Search for the cell housing the specified text and yield its [x, y] center coordinate. 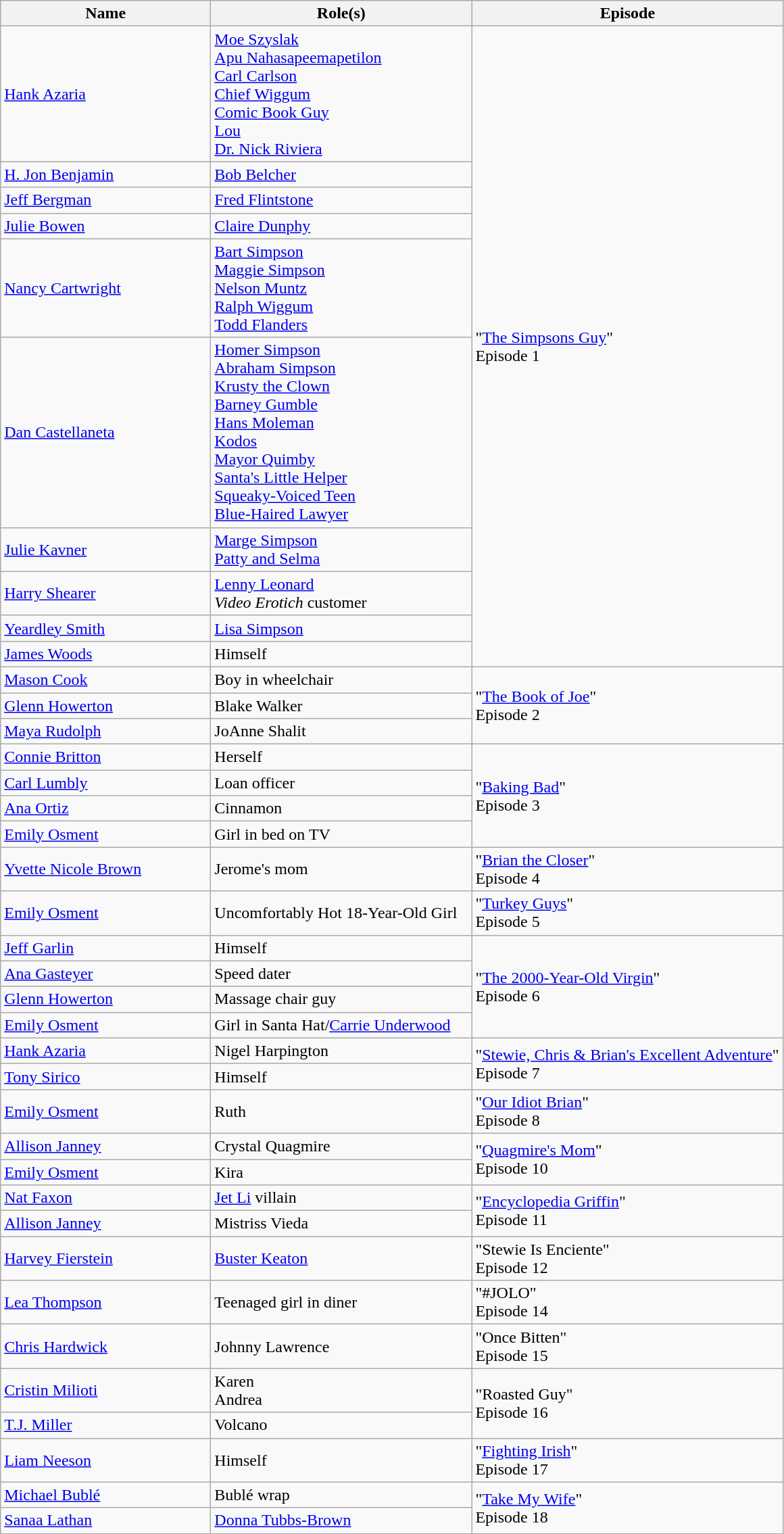
"#JOLO"Episode 14 [627, 1302]
"The 2000-Year-Old Virgin"Episode 6 [627, 986]
"Take My Wife"Episode 18 [627, 1508]
Carl Lumbly [105, 783]
Girl in Santa Hat/Carrie Underwood [341, 1025]
Jerome's mom [341, 869]
"Baking Bad"Episode 3 [627, 796]
Mason Cook [105, 679]
Lisa Simpson [341, 628]
Yvette Nicole Brown [105, 869]
Bublé wrap [341, 1495]
Herself [341, 757]
Ana Gasteyer [105, 974]
"Roasted Guy"Episode 16 [627, 1404]
KarenAndrea [341, 1390]
Lea Thompson [105, 1302]
Ana Ortiz [105, 809]
Lenny LeonardVideo Erotich customer [341, 594]
Jet Li villain [341, 1198]
Maya Rudolph [105, 732]
Name [105, 14]
Claire Dunphy [341, 226]
Ruth [341, 1111]
Volcano [341, 1425]
JoAnne Shalit [341, 732]
Blake Walker [341, 705]
Boy in wheelchair [341, 679]
Nigel Harpington [341, 1051]
H. Jon Benjamin [105, 174]
Mistriss Vieda [341, 1224]
Episode [627, 14]
James Woods [105, 654]
Sanaa Lathan [105, 1520]
Crystal Quagmire [341, 1146]
Michael Bublé [105, 1495]
Tony Sirico [105, 1076]
"Fighting Irish"Episode 17 [627, 1460]
Julie Kavner [105, 549]
"Brian the Closer"Episode 4 [627, 869]
Moe SzyslakApu NahasapeemapetilonCarl CarlsonChief WiggumComic Book GuyLouDr. Nick Riviera [341, 94]
Buster Keaton [341, 1259]
"Quagmire's Mom"Episode 10 [627, 1159]
Speed dater [341, 974]
Johnny Lawrence [341, 1347]
"Stewie Is Enciente"Episode 12 [627, 1259]
Cinnamon [341, 809]
Yeardley Smith [105, 628]
Dan Castellaneta [105, 433]
T.J. Miller [105, 1425]
Girl in bed on TV [341, 834]
Donna Tubbs-Brown [341, 1520]
Homer SimpsonAbraham SimpsonKrusty the ClownBarney GumbleHans MolemanKodosMayor QuimbySanta's Little HelperSqueaky-Voiced TeenBlue-Haired Lawyer [341, 433]
Uncomfortably Hot 18-Year-Old Girl [341, 913]
Bob Belcher [341, 174]
Connie Britton [105, 757]
Harry Shearer [105, 594]
"Once Bitten"Episode 15 [627, 1347]
Jeff Bergman [105, 200]
Chris Hardwick [105, 1347]
Loan officer [341, 783]
Liam Neeson [105, 1460]
"The Simpsons Guy"Episode 1 [627, 347]
"Encyclopedia Griffin"Episode 11 [627, 1211]
Cristin Milioti [105, 1390]
Role(s) [341, 14]
"The Book of Joe"Episode 2 [627, 705]
Nancy Cartwright [105, 288]
Bart SimpsonMaggie SimpsonNelson MuntzRalph WiggumTodd Flanders [341, 288]
Julie Bowen [105, 226]
Nat Faxon [105, 1198]
"Our Idiot Brian"Episode 8 [627, 1111]
Marge SimpsonPatty and Selma [341, 549]
Kira [341, 1172]
Harvey Fierstein [105, 1259]
"Turkey Guys"Episode 5 [627, 913]
Teenaged girl in diner [341, 1302]
Fred Flintstone [341, 200]
Massage chair guy [341, 999]
"Stewie, Chris & Brian's Excellent Adventure"Episode 7 [627, 1063]
Jeff Garlin [105, 948]
